From the cell containing the given text, extract its center point as (X, Y) coordinate. 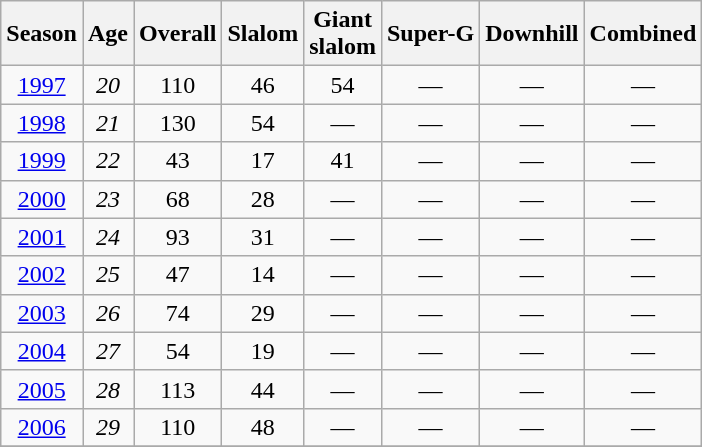
2005 (42, 389)
24 (108, 237)
14 (263, 275)
93 (178, 237)
74 (178, 313)
48 (263, 427)
2002 (42, 275)
31 (263, 237)
25 (108, 275)
26 (108, 313)
1997 (42, 85)
23 (108, 199)
19 (263, 351)
130 (178, 123)
17 (263, 161)
43 (178, 161)
Giantslalom (343, 34)
2003 (42, 313)
2004 (42, 351)
21 (108, 123)
113 (178, 389)
20 (108, 85)
44 (263, 389)
47 (178, 275)
Super-G (430, 34)
1999 (42, 161)
68 (178, 199)
Downhill (532, 34)
2001 (42, 237)
2006 (42, 427)
Season (42, 34)
Combined (643, 34)
46 (263, 85)
Overall (178, 34)
22 (108, 161)
41 (343, 161)
1998 (42, 123)
27 (108, 351)
Slalom (263, 34)
Age (108, 34)
2000 (42, 199)
